Capture the cell that displays the provided text and extract its (X, Y) central coordinate. 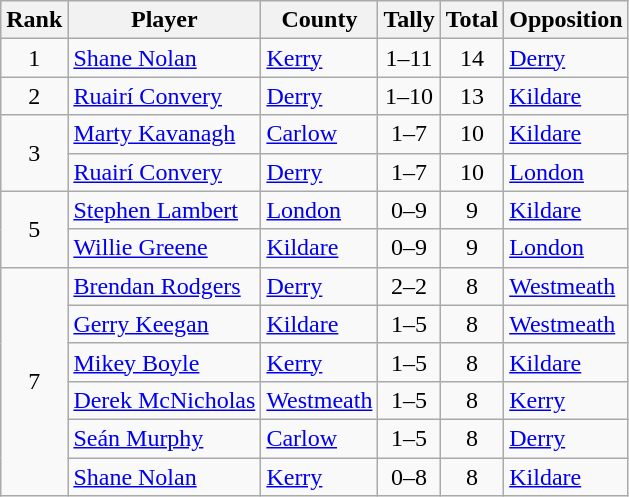
1–10 (409, 96)
3 (34, 153)
Seán Murphy (164, 438)
Opposition (566, 20)
Willie Greene (164, 248)
14 (472, 58)
Stephen Lambert (164, 210)
Player (164, 20)
Brendan Rodgers (164, 286)
2–2 (409, 286)
Total (472, 20)
13 (472, 96)
Mikey Boyle (164, 362)
7 (34, 381)
5 (34, 229)
Derek McNicholas (164, 400)
1–11 (409, 58)
Tally (409, 20)
County (320, 20)
1 (34, 58)
Rank (34, 20)
Marty Kavanagh (164, 134)
0–8 (409, 477)
2 (34, 96)
Gerry Keegan (164, 324)
